Output the [X, Y] coordinate of the center of the cell containing the given text.  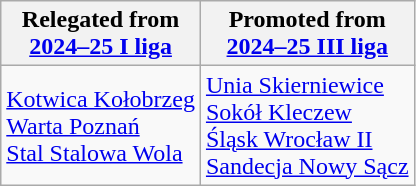
Promoted from2024–25 III liga [307, 34]
Unia Skierniewice Sokół Kleczew Śląsk Wrocław II Sandecja Nowy Sącz [307, 126]
Kotwica Kołobrzeg Warta Poznań Stal Stalowa Wola [101, 126]
Relegated from2024–25 I liga [101, 34]
